Extract the (X, Y) coordinate from the center of the cell holding the provided text.  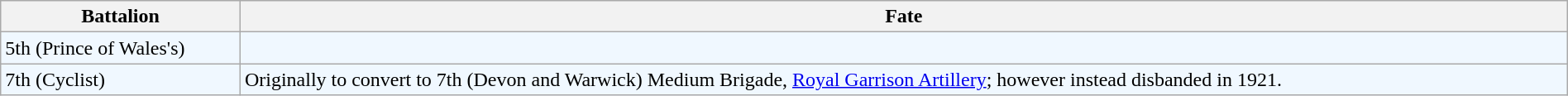
Fate (903, 17)
5th (Prince of Wales's) (121, 48)
Battalion (121, 17)
7th (Cyclist) (121, 79)
Originally to convert to 7th (Devon and Warwick) Medium Brigade, Royal Garrison Artillery; however instead disbanded in 1921. (903, 79)
